Extract the (x, y) coordinate from the center of the cell holding the provided text.  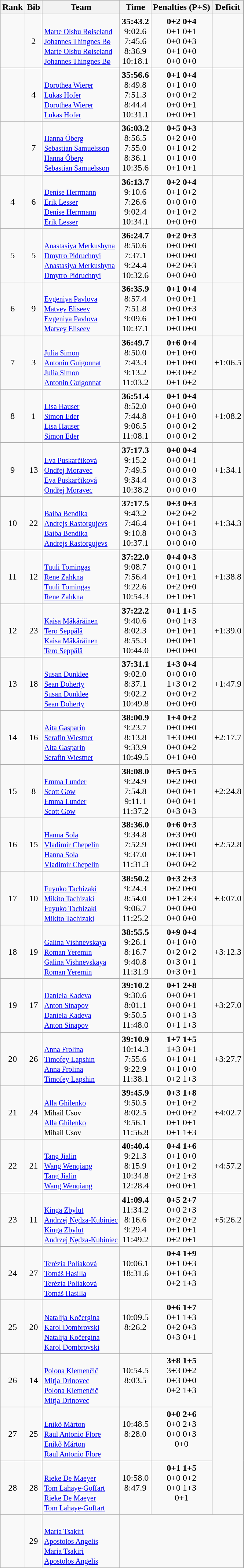
Team (81, 7)
0+6 0+30+3 0+00+0 0+00+3 0+10+0 0+2 (181, 845)
+5:26.2 (227, 1220)
+1:39.0 (227, 631)
Maria TsakiriApostolos AngelisMaria TsakiriApostolos Angelis (81, 1541)
36:24.78:50.67:37.19:24.410:32.6 (135, 255)
Polona KlemenčičMitja DrinovecPolona KlemenčičMitja Drinovec (81, 1380)
1+4 0+20+0 0+01+3 0+00+0 0+20+1 0+0 (181, 738)
Tang JialinWang WenqiangTang JialinWang Wenqiang (81, 1166)
41:09.411:34.28:16.69:29.411:49.2 (135, 1220)
+2:24.8 (227, 791)
+4:57.2 (227, 1166)
0+0 0+40+0 0+10+0 0+00+0 0+30+0 0+0 (181, 469)
38:08.09:24.97:54.89:11.111:37.2 (135, 791)
+4:02.7 (227, 1112)
0+1 0+40+1 0+00+0 0+20+0 0+10+0 0+1 (181, 95)
Time (135, 7)
1+7 1+51+3 0+10+1 0+10+1 0+00+2 1+3 (181, 1059)
10:09.58:26.2 (135, 1327)
39:10.29:30.68:01.19:50.511:48.0 (135, 1005)
10:54.58:03.5 (135, 1380)
10:58.08:47.9 (135, 1487)
38:36.09:34.87:52.99:37.011:31.3 (135, 845)
+3:07.0 (227, 898)
Denise HerrmannErik LesserDenise HerrmannErik Lesser (81, 202)
37:31.19:02.08:37.19:02.210:49.8 (135, 684)
Natalija KočerginaKarol DombrovskiNatalija KočerginaKarol Dombrovski (81, 1327)
+1:08.2 (227, 416)
+1:06.5 (227, 362)
0+2 0+40+1 0+10+0 0+30+1 0+00+0 0+0 (181, 41)
37:22.09:08.77:56.49:22.610:54.3 (135, 577)
Marte Olsbu RøiselandJohannes Thingnes BøMarte Olsbu RøiselandJohannes Thingnes Bø (81, 41)
Aita GasparinSerafin WiestnerAita GasparinSerafin Wiestner (81, 738)
Alla GhilenkoMihail UsovAlla GhilenkoMihail Usov (81, 1112)
+3:27.0 (227, 1005)
36:35.98:57.47:51.89:09.610:37.1 (135, 309)
37:22.29:40.68:02.38:55.310:44.0 (135, 631)
0+5 2+70+0 2+30+2 0+20+1 0+10+2 0+1 (181, 1220)
+1:38.8 (227, 577)
Evgeniya PavlovaMatvey EliseevEvgeniya PavlovaMatvey Eliseev (81, 309)
0+5 0+50+2 0+00+0 0+10+0 0+10+3 0+3 (181, 791)
Anna FrolinaTimofey LapshinAnna FrolinaTimofey Lapshin (81, 1059)
36:49.78:50.07:43.39:13.211:03.2 (135, 362)
+1:34.1 (227, 469)
Bib (34, 7)
2 (34, 41)
0+1 1+50+0 0+20+0 1+30+1 (181, 1487)
Daniela KadevaAnton SinapovDaniela KadevaAnton Sinapov (81, 1005)
0+0 2+60+0 2+30+0 0+30+0 (181, 1434)
Deficit (227, 7)
0+6 0+40+1 0+00+1 0+00+3 0+20+1 0+2 (181, 362)
Tuuli TomingasRene ZahknaTuuli TomingasRene Zahkna (81, 577)
29 (34, 1541)
Baiba BendikaAndrejs RastorgujevsBaiba BendikaAndrejs Rastorgujevs (81, 523)
38:55.59:26.18:16.79:40.811:31.9 (135, 952)
Dorothea WiererLukas HoferDorothea WiererLukas Hofer (81, 95)
0+9 0+40+1 0+00+2 0+20+3 0+10+3 0+1 (181, 952)
3 (34, 362)
36:51.48:52.07:44.89:06.511:08.1 (135, 416)
+3:12.3 (227, 952)
40:40.49:21.38:15.910:34.812:28.4 (135, 1166)
10:48.58:28.0 (135, 1434)
38:00.99:23.78:13.89:33.910:49.5 (135, 738)
10:06.118:31.6 (135, 1273)
Enikő MártonRaul Antonio FloreEnikő MártonRaul Antonio Flore (81, 1434)
37:17.59:43.27:46.49:10.810:37.1 (135, 523)
Susan DunkleeSean DohertySusan DunkleeSean Doherty (81, 684)
Eva PuskarčíkováOndřej MoravecEva PuskarčíkováOndřej Moravec (81, 469)
0+2 0+30+0 0+00+0 0+00+2 0+30+0 0+0 (181, 255)
0+1 0+40+0 0+00+1 0+00+0 0+20+0 0+2 (181, 416)
Fuyuko TachizakiMikito TachizakiFuyuko TachizakiMikito Tachizaki (81, 898)
+3:27.7 (227, 1059)
0+3 0+30+2 0+20+1 0+10+0 0+30+0 0+0 (181, 523)
0+4 1+90+1 0+30+1 0+30+2 1+3 (181, 1273)
36:13.79:10.67:26.69:02.410:34.1 (135, 202)
0+1 1+50+0 1+30+1 0+10+0 0+10+0 0+0 (181, 631)
3+8 1+53+3 0+20+3 0+00+2 1+3 (181, 1380)
Kinga ZbylutAndrzej Nędza-KubiniecKinga ZbylutAndrzej Nędza-Kubiniec (81, 1220)
+2:52.8 (227, 845)
38:50.29:24.38:54.09:06.711:25.2 (135, 898)
1+3 0+40+0 0+01+3 0+20+0 0+20+0 0+0 (181, 684)
Emma LunderScott GowEmma LunderScott Gow (81, 791)
37:17.39:15.27:49.59:34.410:38.2 (135, 469)
Rank (12, 7)
Lisa HauserSimon EderLisa HauserSimon Eder (81, 416)
0+3 2+30+2 0+00+1 2+30+0 0+00+0 0+0 (181, 898)
+1:34.3 (227, 523)
0+3 1+80+1 0+20+0 0+20+1 0+10+1 1+3 (181, 1112)
+2:17.7 (227, 738)
Galina VishnevskayaRoman YereminGalina VishnevskayaRoman Yeremin (81, 952)
35:56.68:49.87:51.38:44.410:31.1 (135, 95)
Rieke De MaeyerTom Lahaye-GoffartRieke De MaeyerTom Lahaye-Goffart (81, 1487)
36:03.28:56.57:55.08:36.110:35.6 (135, 148)
0+4 0+30+0 0+10+1 0+10+2 0+00+1 0+1 (181, 577)
39:45.99:50.58:02.59:56.111:56.8 (135, 1112)
+1:47.9 (227, 684)
Hanna ÖbergSebastian SamuelssonHanna ÖbergSebastian Samuelsson (81, 148)
Kaisa MäkäräinenTero SeppäläKaisa MäkäräinenTero Seppälä (81, 631)
Anastasiya MerkushynaDmytro PidruchnyiAnastasiya MerkushynaDmytro Pidruchnyi (81, 255)
Penalties (P+S) (181, 7)
0+4 1+60+1 0+00+1 0+20+2 1+30+0 0+1 (181, 1166)
0+1 0+40+0 0+10+0 0+30+1 0+00+0 0+0 (181, 309)
0+2 0+40+1 0+20+0 0+00+1 0+20+0 0+0 (181, 202)
35:43.29:02.67:45.68:36.910:18.1 (135, 41)
0+5 0+30+2 0+00+1 0+20+1 0+00+1 0+1 (181, 148)
Hanna SolaVladimir ChepelinHanna SolaVladimir Chepelin (81, 845)
0+1 2+80+0 0+10+0 0+10+0 1+30+1 1+3 (181, 1005)
0+6 1+70+1 1+30+2 0+30+3 0+1 (181, 1327)
Terézia PoliakováTomáš HasillaTerézia PoliakováTomáš Hasilla (81, 1273)
39:10.910:14.37:55.69:22.911:38.1 (135, 1059)
1 (34, 416)
Julia SimonAntonin GuigonnatJulia SimonAntonin Guigonnat (81, 362)
